Search for the cell housing the specified text and yield its (X, Y) center coordinate. 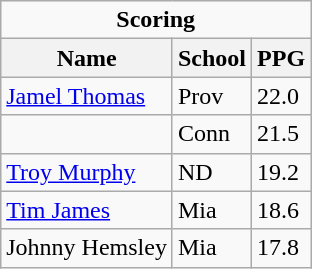
Troy Murphy (87, 172)
Scoring (156, 20)
17.8 (282, 248)
22.0 (282, 96)
21.5 (282, 134)
Name (87, 58)
Jamel Thomas (87, 96)
18.6 (282, 210)
Prov (212, 96)
School (212, 58)
Conn (212, 134)
PPG (282, 58)
Tim James (87, 210)
19.2 (282, 172)
Johnny Hemsley (87, 248)
ND (212, 172)
